Find where the given text appears and provide that cell's center as [X, Y] coordinate. 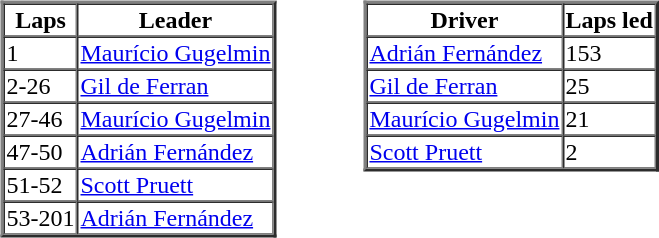
51-52 [41, 184]
27-46 [41, 118]
25 [608, 86]
47-50 [41, 152]
21 [608, 118]
2 [608, 152]
2-26 [41, 86]
1 [41, 52]
Laps [41, 20]
Driver [464, 20]
53-201 [41, 218]
153 [608, 52]
Leader [175, 20]
Laps led [608, 20]
